Identify which cell holds the provided text, then report its [x, y] central coordinate. 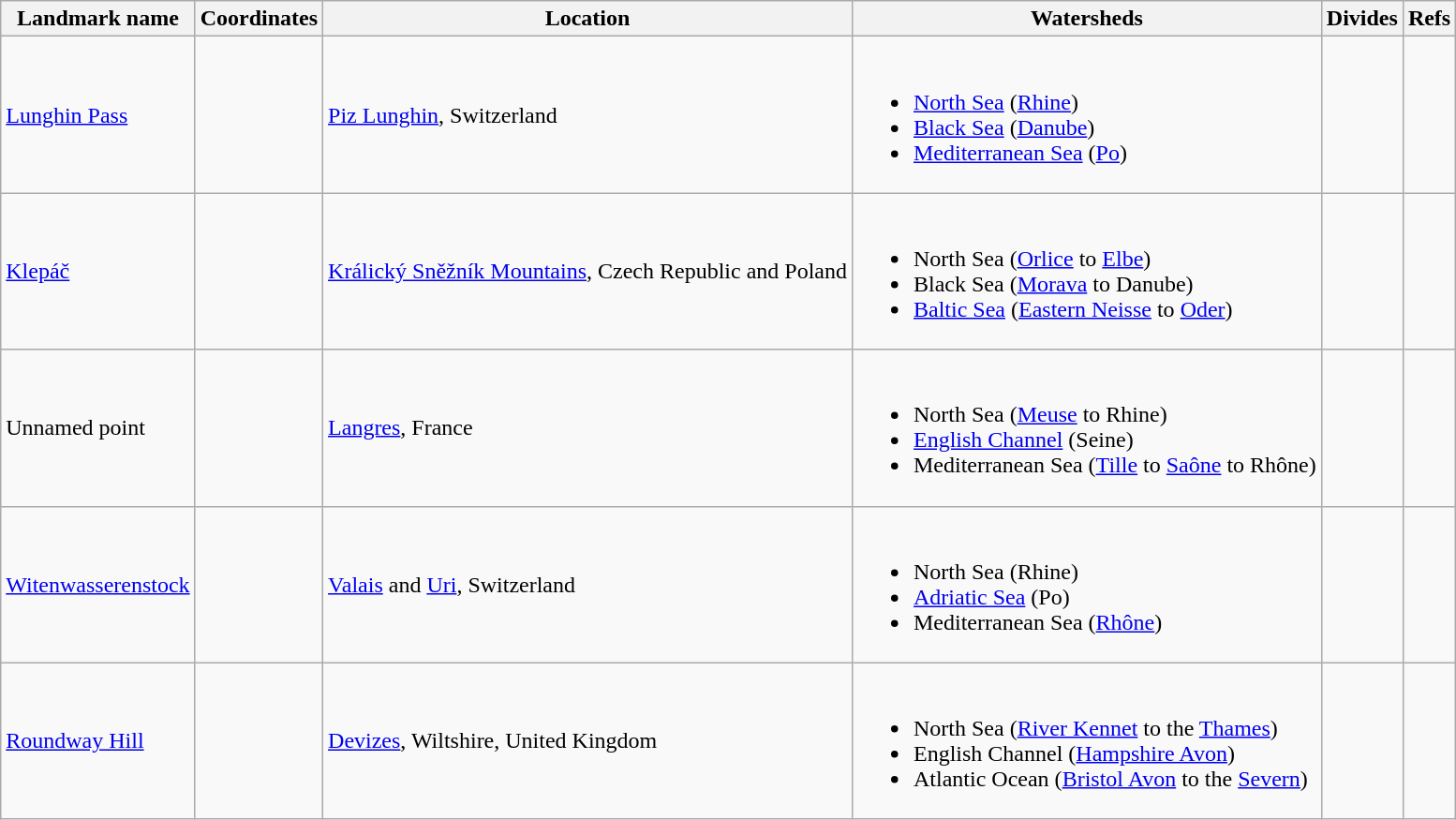
Coordinates [259, 19]
Roundway Hill [97, 740]
North Sea (Orlice to Elbe)Black Sea (Morava to Danube)Baltic Sea (Eastern Neisse to Oder) [1087, 272]
Location [588, 19]
Witenwasserenstock [97, 585]
Lunghin Pass [97, 114]
Piz Lunghin, Switzerland [588, 114]
Klepáč [97, 272]
Divides [1362, 19]
Refs [1429, 19]
Unnamed point [97, 427]
North Sea (Rhine)Black Sea (Danube)Mediterranean Sea (Po) [1087, 114]
Landmark name [97, 19]
Valais and Uri, Switzerland [588, 585]
North Sea (Rhine)Adriatic Sea (Po)Mediterranean Sea (Rhône) [1087, 585]
Králický Sněžník Mountains, Czech Republic and Poland [588, 272]
Langres, France [588, 427]
North Sea (River Kennet to the Thames)English Channel (Hampshire Avon)Atlantic Ocean (Bristol Avon to the Severn) [1087, 740]
Devizes, Wiltshire, United Kingdom [588, 740]
North Sea (Meuse to Rhine)English Channel (Seine)Mediterranean Sea (Tille to Saône to Rhône) [1087, 427]
Watersheds [1087, 19]
